Capture the cell that displays the provided text and extract its (X, Y) central coordinate. 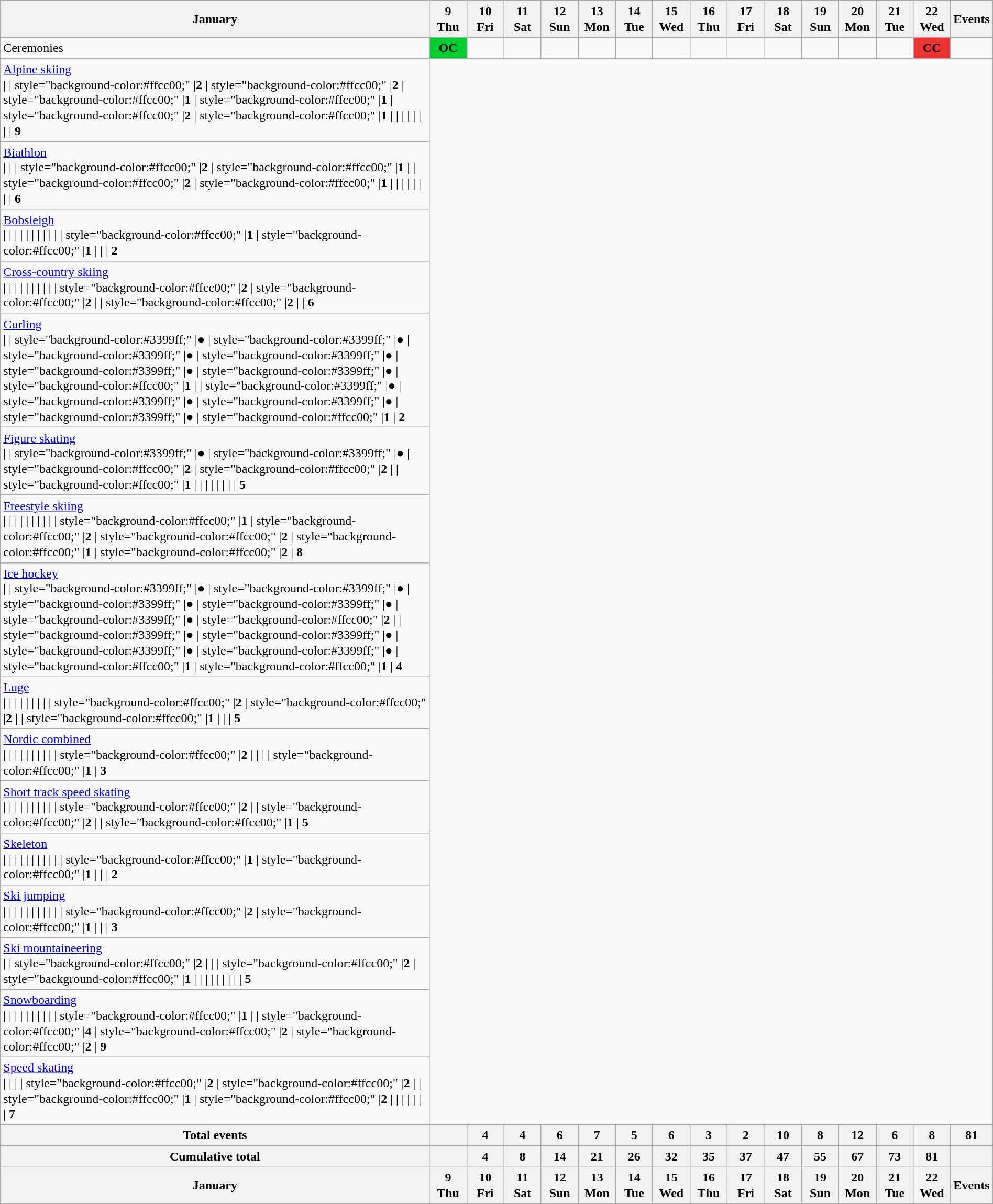
14 (559, 1156)
5 (634, 1135)
Skeleton| | | | | | | | | | | style="background-color:#ffcc00;" |1 | style="background-color:#ffcc00;" |1 | | | 2 (215, 859)
2 (746, 1135)
Luge| | | | | | | | | style="background-color:#ffcc00;" |2 | style="background-color:#ffcc00;" |2 | | style="background-color:#ffcc00;" |1 | | | 5 (215, 703)
3 (708, 1135)
Bobsleigh| | | | | | | | | | | style="background-color:#ffcc00;" |1 | style="background-color:#ffcc00;" |1 | | | 2 (215, 235)
67 (858, 1156)
CC (932, 48)
Ski jumping| | | | | | | | | | | style="background-color:#ffcc00;" |2 | style="background-color:#ffcc00;" |1 | | | 3 (215, 911)
47 (784, 1156)
35 (708, 1156)
12 (858, 1135)
37 (746, 1156)
32 (671, 1156)
21 (597, 1156)
10 (784, 1135)
73 (895, 1156)
26 (634, 1156)
Total events (215, 1135)
55 (820, 1156)
Nordic combined| | | | | | | | | | style="background-color:#ffcc00;" |2 | | | | style="background-color:#ffcc00;" |1 | 3 (215, 755)
Ceremonies (215, 48)
7 (597, 1135)
Cumulative total (215, 1156)
OC (448, 48)
